Capture the cell that displays the provided text and extract its (X, Y) central coordinate. 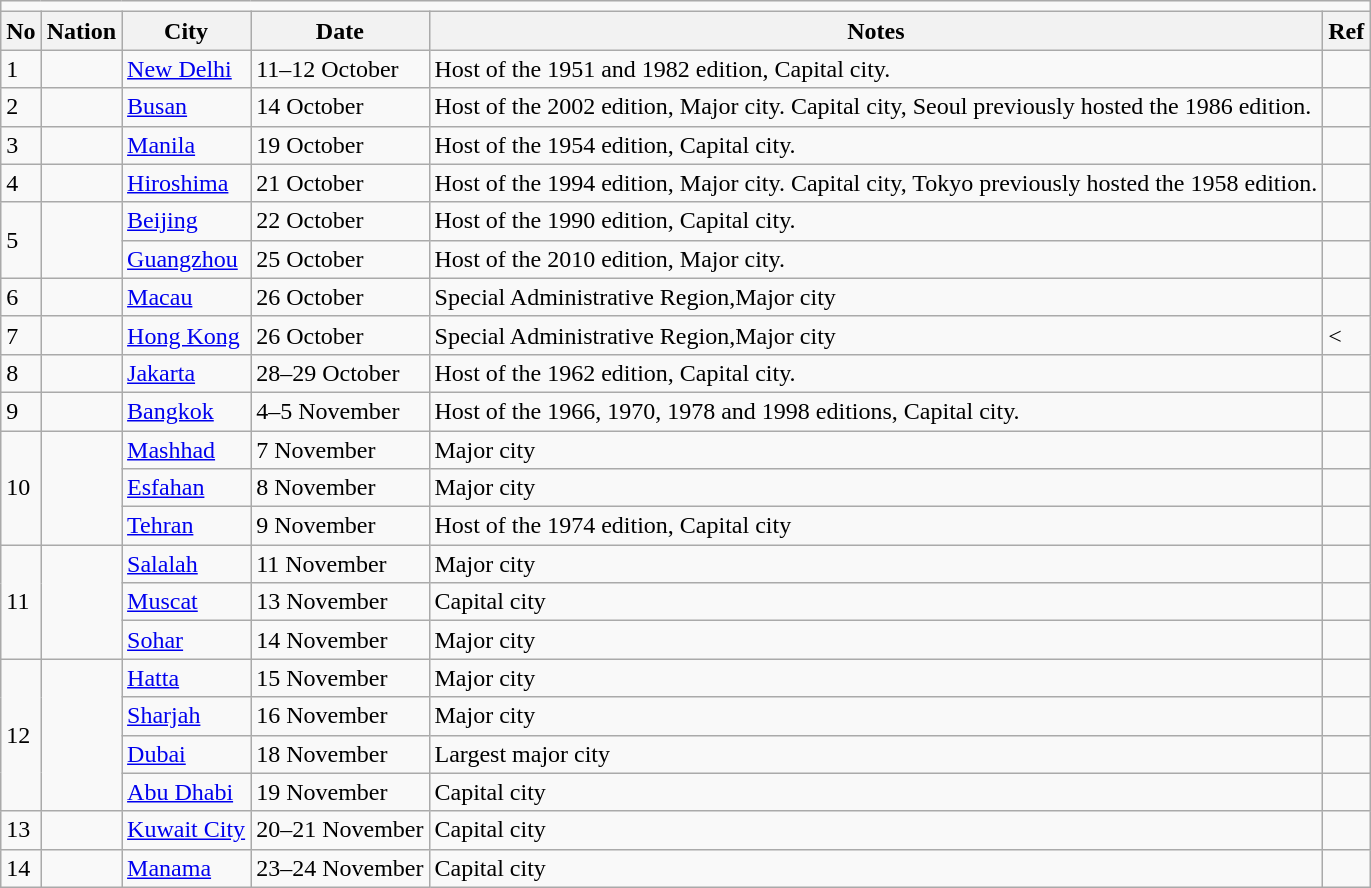
6 (21, 297)
23–24 November (340, 868)
4–5 November (340, 411)
Muscat (186, 602)
5 (21, 240)
Nation (81, 31)
Busan (186, 107)
Host of the 1951 and 1982 edition, Capital city. (876, 69)
12 (21, 735)
8 November (340, 488)
Manama (186, 868)
11–12 October (340, 69)
1 (21, 69)
14 November (340, 640)
Host of the 1990 edition, Capital city. (876, 221)
Host of the 1994 edition, Major city. Capital city, Tokyo previously hosted the 1958 edition. (876, 183)
21 October (340, 183)
Hong Kong (186, 335)
Esfahan (186, 488)
Mashhad (186, 449)
Host of the 1962 edition, Capital city. (876, 373)
Abu Dhabi (186, 792)
Bangkok (186, 411)
9 November (340, 526)
Tehran (186, 526)
14 October (340, 107)
Macau (186, 297)
3 (21, 145)
Dubai (186, 754)
City (186, 31)
7 November (340, 449)
Host of the 1966, 1970, 1978 and 1998 editions, Capital city. (876, 411)
Largest major city (876, 754)
Hatta (186, 678)
28–29 October (340, 373)
Date (340, 31)
Sohar (186, 640)
22 October (340, 221)
11 November (340, 564)
Manila (186, 145)
13 (21, 830)
18 November (340, 754)
25 October (340, 259)
Notes (876, 31)
9 (21, 411)
< (1346, 335)
Jakarta (186, 373)
8 (21, 373)
Guangzhou (186, 259)
Kuwait City (186, 830)
No (21, 31)
2 (21, 107)
Salalah (186, 564)
Host of the 1974 edition, Capital city (876, 526)
20–21 November (340, 830)
Host of the 2002 edition, Major city. Capital city, Seoul previously hosted the 1986 edition. (876, 107)
Sharjah (186, 716)
Ref (1346, 31)
13 November (340, 602)
14 (21, 868)
10 (21, 487)
15 November (340, 678)
New Delhi (186, 69)
19 October (340, 145)
Beijing (186, 221)
Host of the 2010 edition, Major city. (876, 259)
4 (21, 183)
Host of the 1954 edition, Capital city. (876, 145)
7 (21, 335)
Hiroshima (186, 183)
16 November (340, 716)
19 November (340, 792)
11 (21, 602)
